Return (X, Y) of the center of cell containing provided text 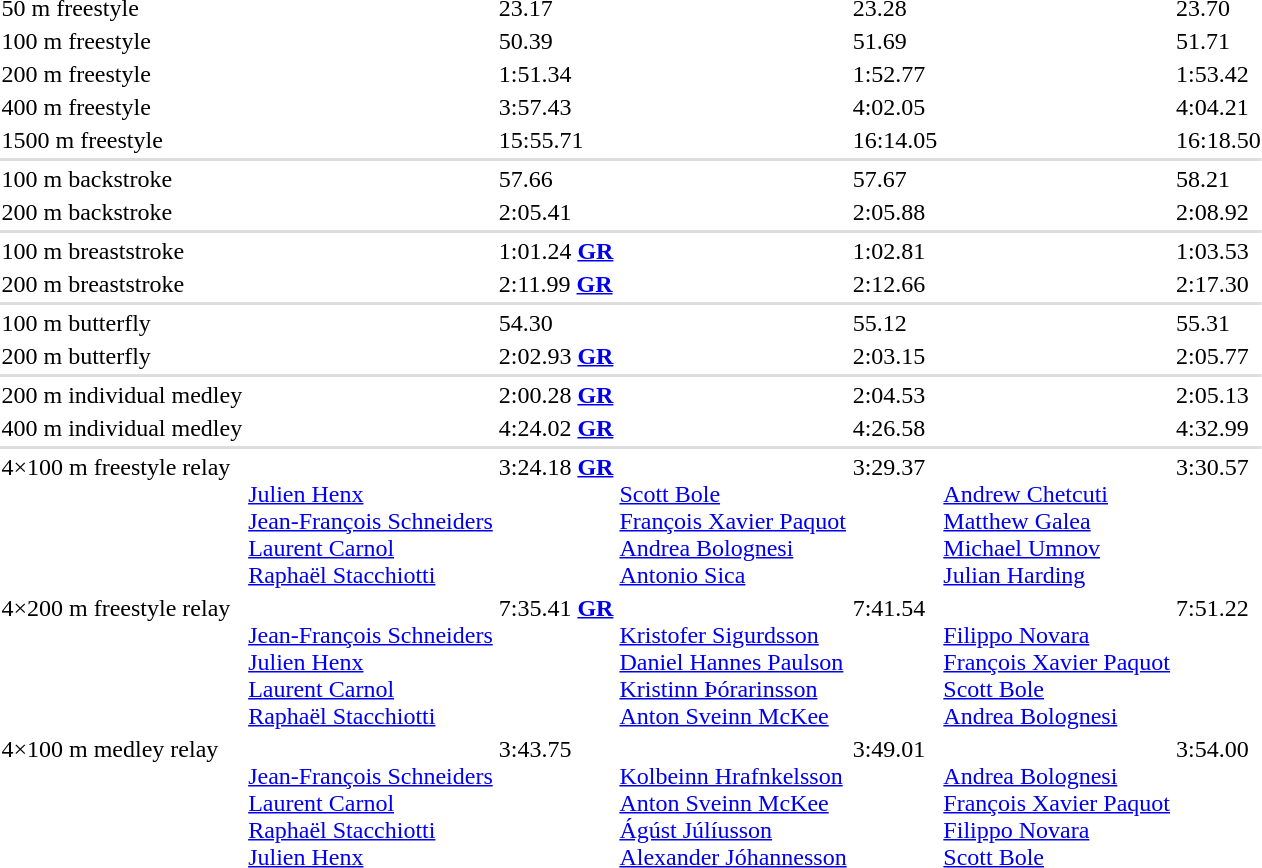
1:02.81 (895, 251)
Jean-François SchneidersJulien HenxLaurent Carnol Raphaël Stacchiotti (371, 662)
200 m backstroke (122, 212)
16:18.50 (1218, 140)
2:05.41 (556, 212)
2:05.77 (1218, 356)
1500 m freestyle (122, 140)
57.66 (556, 179)
16:14.05 (895, 140)
100 m breaststroke (122, 251)
2:11.99 GR (556, 284)
200 m butterfly (122, 356)
58.21 (1218, 179)
2:04.53 (895, 395)
200 m freestyle (122, 74)
Andrew Chetcuti Matthew GaleaMichael UmnovJulian Harding (1057, 521)
4:26.58 (895, 428)
200 m individual medley (122, 395)
100 m freestyle (122, 41)
2:05.13 (1218, 395)
3:29.37 (895, 521)
1:52.77 (895, 74)
57.67 (895, 179)
4×200 m freestyle relay (122, 662)
7:41.54 (895, 662)
1:51.34 (556, 74)
51.71 (1218, 41)
3:57.43 (556, 107)
4:02.05 (895, 107)
55.12 (895, 323)
3:30.57 (1218, 521)
3:24.18 GR (556, 521)
1:03.53 (1218, 251)
4:32.99 (1218, 428)
2:08.92 (1218, 212)
7:51.22 (1218, 662)
55.31 (1218, 323)
2:05.88 (895, 212)
200 m breaststroke (122, 284)
Filippo NovaraFrançois Xavier PaquotScott Bole Andrea Bolognesi (1057, 662)
400 m freestyle (122, 107)
100 m backstroke (122, 179)
7:35.41 GR (556, 662)
2:03.15 (895, 356)
1:01.24 GR (556, 251)
400 m individual medley (122, 428)
4×100 m freestyle relay (122, 521)
1:53.42 (1218, 74)
50.39 (556, 41)
Scott Bole François Xavier PaquotAndrea BolognesiAntonio Sica (733, 521)
2:17.30 (1218, 284)
Kristofer SigurdssonDaniel Hannes PaulsonKristinn Þórarinsson Anton Sveinn McKee (733, 662)
2:00.28 GR (556, 395)
2:02.93 GR (556, 356)
54.30 (556, 323)
2:12.66 (895, 284)
51.69 (895, 41)
100 m butterfly (122, 323)
Julien HenxJean-François SchneidersLaurent Carnol Raphaël Stacchiotti (371, 521)
15:55.71 (556, 140)
4:24.02 GR (556, 428)
4:04.21 (1218, 107)
